Scan for the cell matching the given text and deliver its [X, Y] coordinate at center. 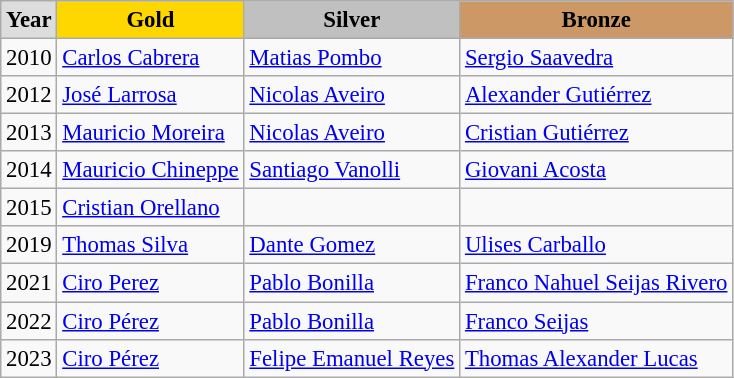
2012 [29, 95]
2022 [29, 321]
2015 [29, 208]
Franco Nahuel Seijas Rivero [596, 283]
2021 [29, 283]
Sergio Saavedra [596, 58]
2010 [29, 58]
Thomas Silva [150, 245]
Alexander Gutiérrez [596, 95]
Ulises Carballo [596, 245]
Mauricio Moreira [150, 133]
2023 [29, 358]
Ciro Perez [150, 283]
Silver [352, 20]
Franco Seijas [596, 321]
Carlos Cabrera [150, 58]
Thomas Alexander Lucas [596, 358]
José Larrosa [150, 95]
Matias Pombo [352, 58]
Mauricio Chineppe [150, 170]
Felipe Emanuel Reyes [352, 358]
Giovani Acosta [596, 170]
Cristian Orellano [150, 208]
Bronze [596, 20]
2014 [29, 170]
Gold [150, 20]
Year [29, 20]
2013 [29, 133]
Santiago Vanolli [352, 170]
Cristian Gutiérrez [596, 133]
2019 [29, 245]
Dante Gomez [352, 245]
